Return [x, y] of the center of cell containing provided text 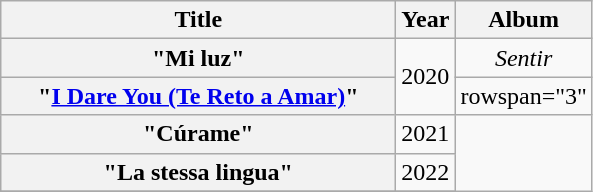
"I Dare You (Te Reto a Amar)" [198, 96]
2020 [426, 77]
"Cúrame" [198, 134]
Year [426, 20]
rowspan="3" [524, 96]
2021 [426, 134]
Sentir [524, 58]
Album [524, 20]
"Mi luz" [198, 58]
"La stessa lingua" [198, 172]
2022 [426, 172]
Title [198, 20]
